Return [x, y] of the center of cell containing provided text 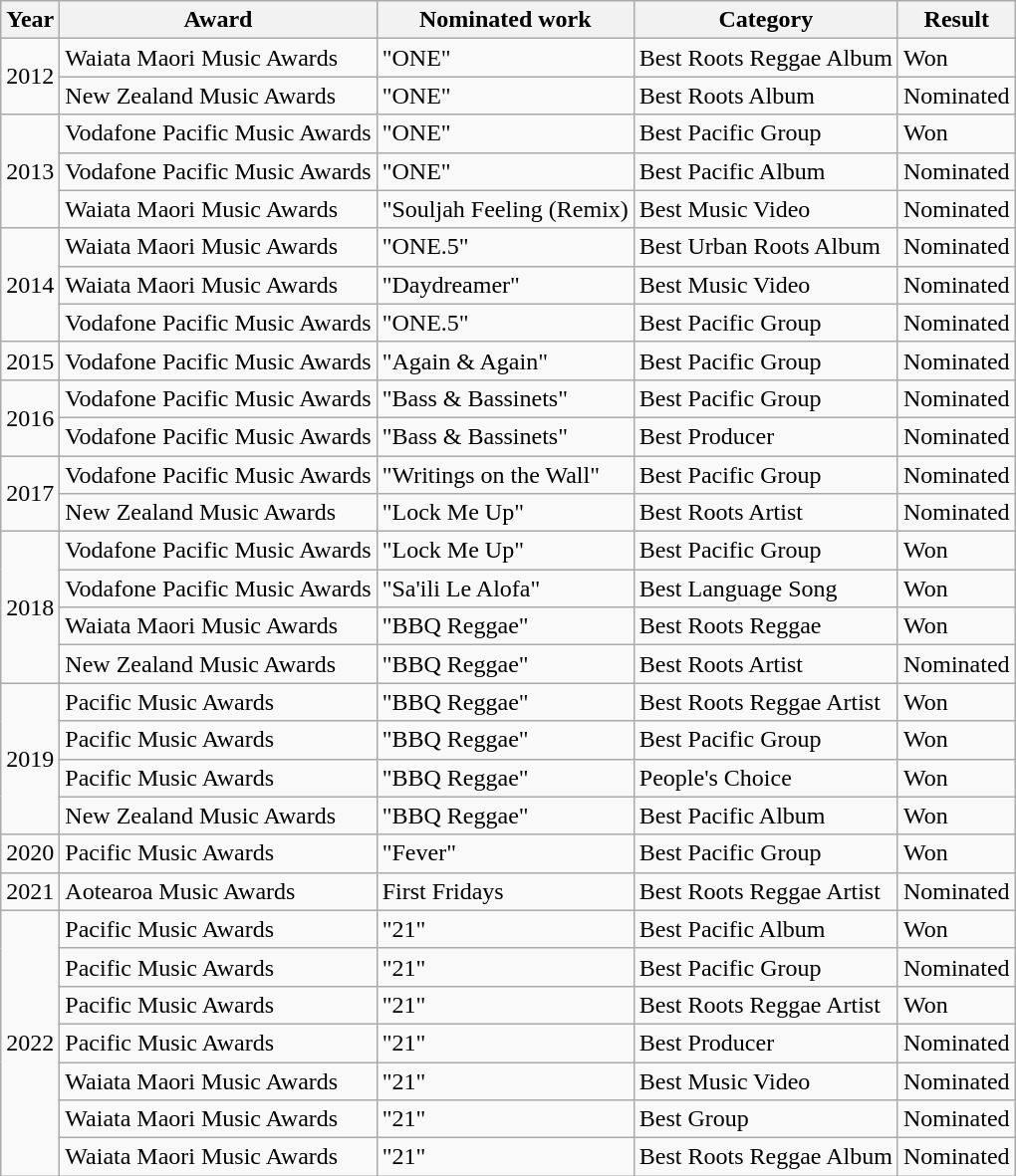
"Again & Again" [505, 360]
2013 [30, 171]
2020 [30, 853]
Best Language Song [765, 588]
2017 [30, 494]
"Writings on the Wall" [505, 475]
Category [765, 20]
Nominated work [505, 20]
Year [30, 20]
Result [956, 20]
"Sa'ili Le Alofa" [505, 588]
"Daydreamer" [505, 285]
2021 [30, 891]
2015 [30, 360]
Best Urban Roots Album [765, 247]
First Fridays [505, 891]
2022 [30, 1043]
Best Roots Album [765, 96]
2016 [30, 417]
2018 [30, 607]
2019 [30, 759]
Best Roots Reggae [765, 626]
"Souljah Feeling (Remix) [505, 209]
Best Group [765, 1119]
2014 [30, 285]
Award [218, 20]
People's Choice [765, 778]
2012 [30, 77]
Aotearoa Music Awards [218, 891]
"Fever" [505, 853]
